Locate the cell with the specified text and output its (x, y) center coordinate. 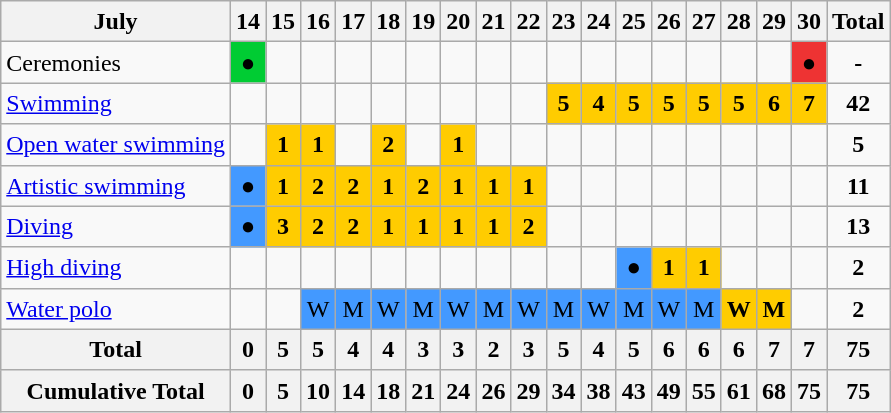
55 (704, 390)
61 (738, 390)
10 (318, 390)
42 (858, 104)
38 (598, 390)
43 (634, 390)
30 (808, 22)
49 (668, 390)
20 (458, 22)
11 (858, 186)
13 (858, 226)
High diving (116, 268)
22 (528, 22)
Cumulative Total (116, 390)
Artistic swimming (116, 186)
17 (354, 22)
68 (774, 390)
25 (634, 22)
Ceremonies (116, 62)
15 (284, 22)
- (858, 62)
Diving (116, 226)
34 (564, 390)
23 (564, 22)
19 (424, 22)
28 (738, 22)
Open water swimming (116, 144)
Swimming (116, 104)
July (116, 22)
Water polo (116, 308)
16 (318, 22)
27 (704, 22)
